Determine the (x, y) coordinate at the center of the cell enclosing the given text.  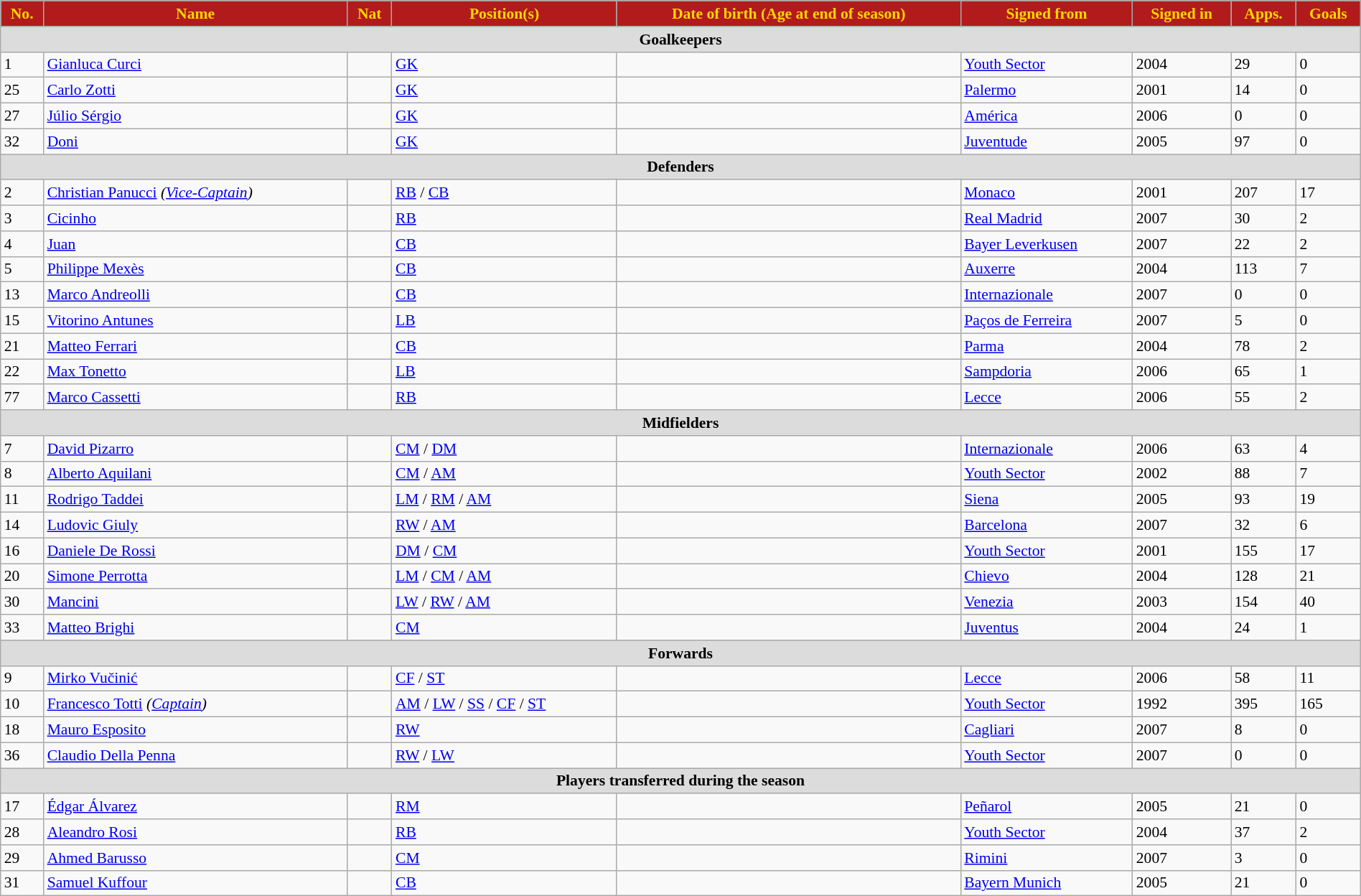
19 (1328, 500)
Name (195, 14)
65 (1263, 372)
DM / CM (504, 551)
CM / AM (504, 474)
RW / LW (504, 755)
Forwards (680, 653)
93 (1263, 500)
Ludovic Giuly (195, 526)
15 (22, 321)
16 (22, 551)
Juventude (1047, 141)
Rimini (1047, 858)
Philippe Mexès (195, 269)
13 (22, 295)
Christian Panucci (Vice-Captain) (195, 193)
Claudio Della Penna (195, 755)
Signed in (1182, 14)
RB / CB (504, 193)
2002 (1182, 474)
6 (1328, 526)
36 (22, 755)
David Pizarro (195, 449)
Bayer Leverkusen (1047, 244)
154 (1263, 602)
Matteo Ferrari (195, 346)
Alberto Aquilani (195, 474)
Juan (195, 244)
24 (1263, 627)
Peñarol (1047, 807)
395 (1263, 704)
Defenders (680, 167)
Mancini (195, 602)
AM / LW / SS / CF / ST (504, 704)
Doni (195, 141)
10 (22, 704)
2003 (1182, 602)
Cagliari (1047, 730)
Ahmed Barusso (195, 858)
Position(s) (504, 14)
Rodrigo Taddei (195, 500)
28 (22, 832)
Aleandro Rosi (195, 832)
18 (22, 730)
RW (504, 730)
Siena (1047, 500)
Real Madrid (1047, 218)
CF / ST (504, 678)
33 (22, 627)
Chievo (1047, 577)
37 (1263, 832)
Matteo Brighi (195, 627)
20 (22, 577)
31 (22, 883)
Sampdoria (1047, 372)
Palermo (1047, 90)
Midfielders (680, 423)
78 (1263, 346)
58 (1263, 678)
RM (504, 807)
Signed from (1047, 14)
Barcelona (1047, 526)
LW / RW / AM (504, 602)
Cicinho (195, 218)
Auxerre (1047, 269)
55 (1263, 398)
Daniele De Rossi (195, 551)
Date of birth (Age at end of season) (788, 14)
Apps. (1263, 14)
1992 (1182, 704)
Players transferred during the season (680, 781)
Monaco (1047, 193)
Júlio Sérgio (195, 116)
No. (22, 14)
Marco Cassetti (195, 398)
Mauro Esposito (195, 730)
207 (1263, 193)
Samuel Kuffour (195, 883)
165 (1328, 704)
Paços de Ferreira (1047, 321)
97 (1263, 141)
77 (22, 398)
155 (1263, 551)
Simone Perrotta (195, 577)
25 (22, 90)
Carlo Zotti (195, 90)
Francesco Totti (Captain) (195, 704)
9 (22, 678)
Parma (1047, 346)
Gianluca Curci (195, 65)
CM / DM (504, 449)
40 (1328, 602)
Goals (1328, 14)
América (1047, 116)
LM / RM / AM (504, 500)
Nat (370, 14)
LM / CM / AM (504, 577)
63 (1263, 449)
Vitorino Antunes (195, 321)
Bayern Munich (1047, 883)
27 (22, 116)
88 (1263, 474)
128 (1263, 577)
Max Tonetto (195, 372)
Marco Andreolli (195, 295)
Goalkeepers (680, 39)
Juventus (1047, 627)
Mirko Vučinić (195, 678)
113 (1263, 269)
RW / AM (504, 526)
Édgar Álvarez (195, 807)
Venezia (1047, 602)
